Provide the (X, Y) coordinate of the cell's center where the given text is located.  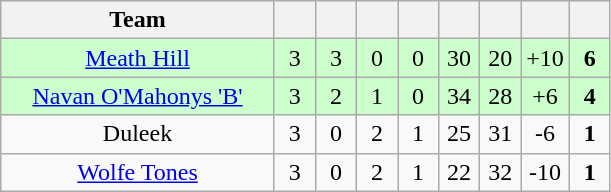
32 (500, 172)
31 (500, 134)
-6 (546, 134)
30 (460, 58)
22 (460, 172)
Team (138, 20)
Navan O'Mahonys 'B' (138, 96)
25 (460, 134)
+6 (546, 96)
20 (500, 58)
4 (590, 96)
Meath Hill (138, 58)
+10 (546, 58)
Wolfe Tones (138, 172)
-10 (546, 172)
Duleek (138, 134)
34 (460, 96)
6 (590, 58)
28 (500, 96)
